Extract the [X, Y] coordinate from the center of the cell holding the provided text.  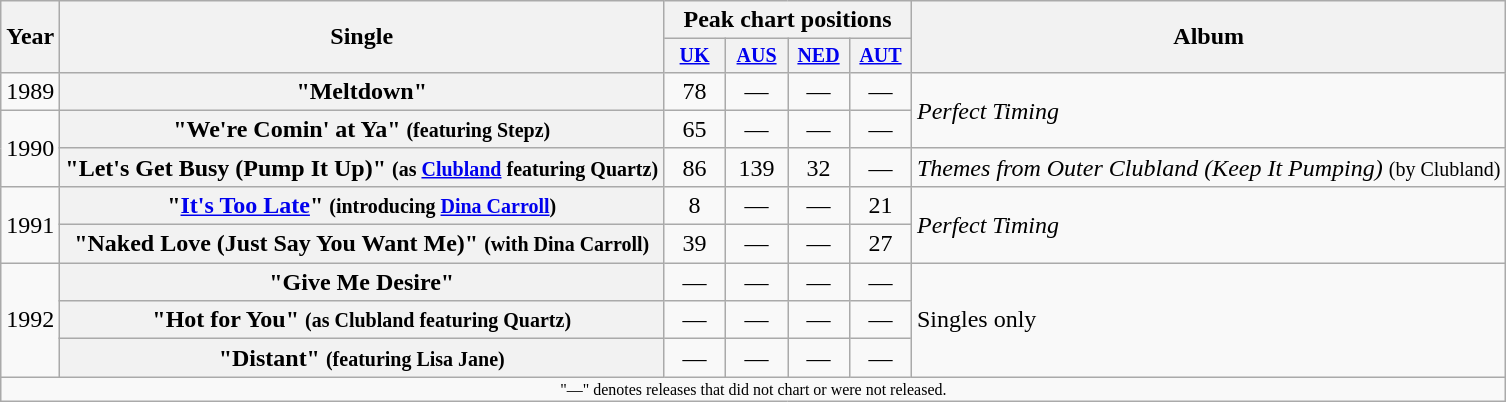
1992 [30, 320]
65 [695, 129]
"Give Me Desire" [362, 282]
Singles only [1208, 320]
"Let's Get Busy (Pump It Up)" (as Clubland featuring Quartz) [362, 167]
Album [1208, 37]
27 [881, 244]
32 [819, 167]
139 [757, 167]
NED [819, 56]
"Distant" (featuring Lisa Jane) [362, 358]
21 [881, 205]
UK [695, 56]
1989 [30, 91]
Peak chart positions [788, 20]
"Meltdown" [362, 91]
1991 [30, 224]
Single [362, 37]
39 [695, 244]
"Hot for You" (as Clubland featuring Quartz) [362, 320]
8 [695, 205]
"Naked Love (Just Say You Want Me)" (with Dina Carroll) [362, 244]
1990 [30, 148]
78 [695, 91]
"It's Too Late" (introducing Dina Carroll) [362, 205]
Year [30, 37]
"We're Comin' at Ya" (featuring Stepz) [362, 129]
Themes from Outer Clubland (Keep It Pumping) (by Clubland) [1208, 167]
AUS [757, 56]
"—" denotes releases that did not chart or were not released. [754, 389]
86 [695, 167]
AUT [881, 56]
